Extract the [X, Y] coordinate from the center of the cell holding the provided text.  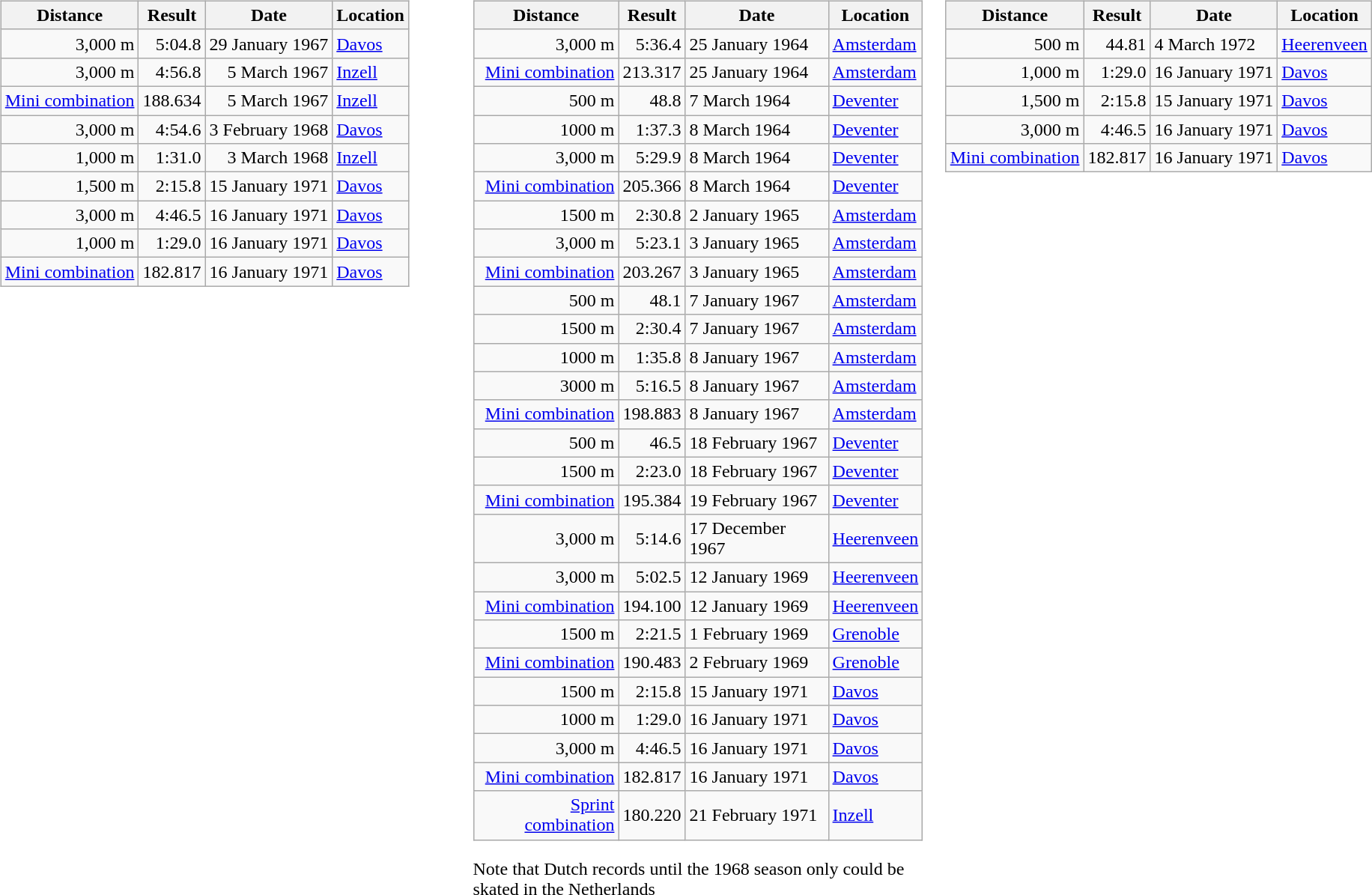
5:02.5 [652, 577]
4:56.8 [172, 72]
29 January 1967 [269, 43]
2:21.5 [652, 634]
180.220 [652, 815]
1:37.3 [652, 130]
1 February 1969 [756, 634]
44.81 [1117, 43]
5:23.1 [652, 243]
190.483 [652, 663]
2 January 1965 [756, 215]
5:29.9 [652, 158]
194.100 [652, 606]
7 March 1964 [756, 100]
1:35.8 [652, 357]
4 March 1972 [1214, 43]
2:30.8 [652, 215]
3 March 1968 [269, 158]
4:54.6 [172, 130]
203.267 [652, 272]
5:16.5 [652, 386]
2:30.4 [652, 329]
2 February 1969 [756, 663]
21 February 1971 [756, 815]
195.384 [652, 500]
5:14.6 [652, 538]
5:36.4 [652, 43]
46.5 [652, 443]
205.366 [652, 186]
188.634 [172, 100]
5:04.8 [172, 43]
3000 m [546, 386]
48.8 [652, 100]
213.317 [652, 72]
48.1 [652, 300]
198.883 [652, 414]
3 February 1968 [269, 130]
19 February 1967 [756, 500]
2:23.0 [652, 471]
Sprint combination [546, 815]
17 December 1967 [756, 538]
1:31.0 [172, 158]
